Locate the cell with the specified text and output its [x, y] center coordinate. 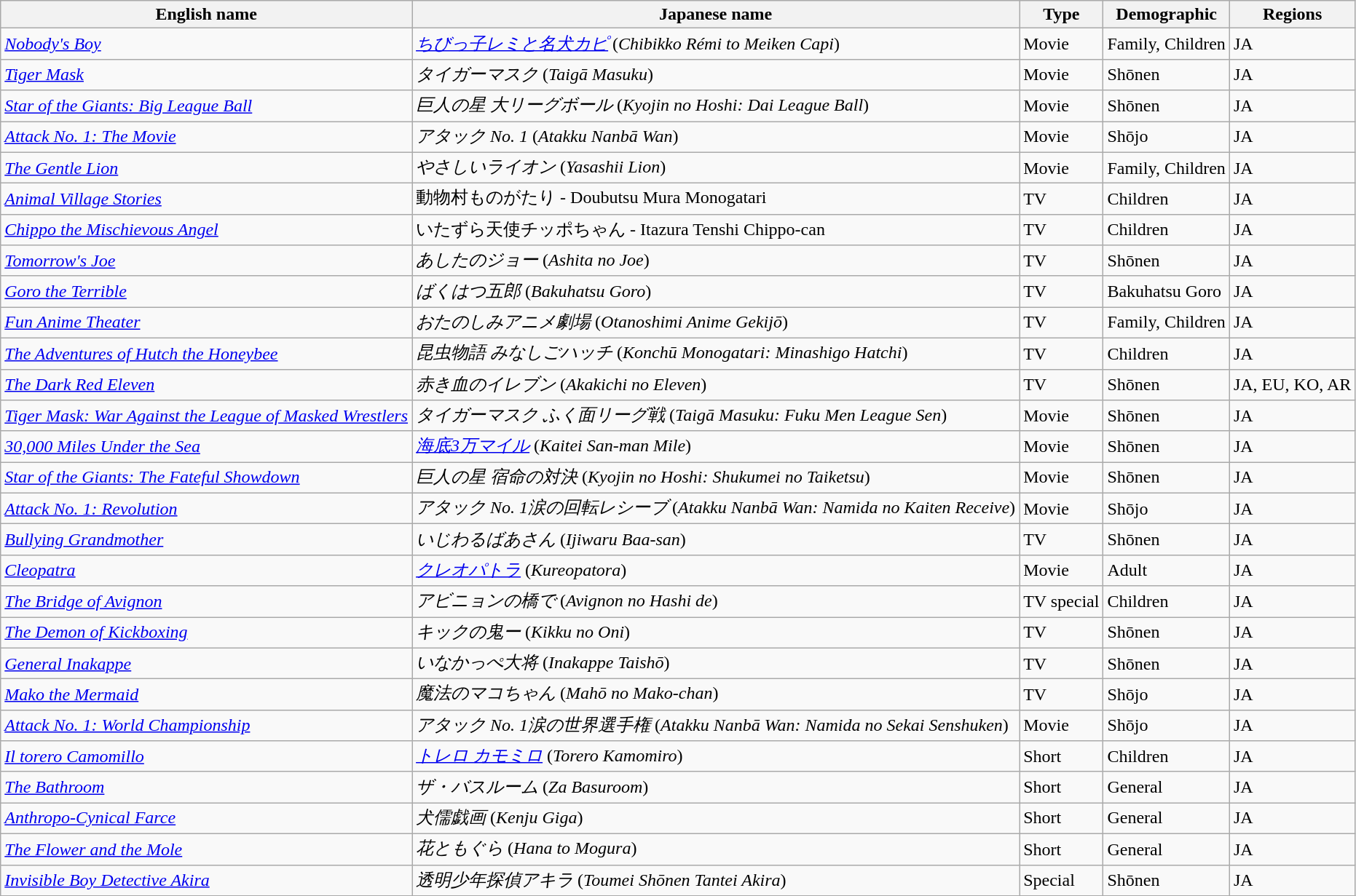
巨人の星 大リーグボール (Kyojin no Hoshi: Dai League Ball) [716, 106]
The Adventures of Hutch the Honeybee [207, 354]
動物村ものがたり - Doubutsu Mura Monogatari [716, 199]
The Flower and the Mole [207, 849]
Anthropo-Cynical Farce [207, 818]
巨人の星 宿命の対決 (Kyojin no Hoshi: Shukumei no Taiketsu) [716, 477]
Mako the Mermaid [207, 694]
おたのしみアニメ劇場 (Otanoshimi Anime Gekijō) [716, 323]
Chippo the Mischievous Angel [207, 230]
General Inakappe [207, 664]
アタック No. 1 (Atakku Nanbā Wan) [716, 137]
ちびっ子レミと名犬カピ (Chibikko Rémi to Meiken Capi) [716, 44]
Nobody's Boy [207, 44]
昆虫物語 みなしごハッチ (Konchū Monogatari: Minashigo Hatchi) [716, 354]
犬儒戯画 (Kenju Giga) [716, 818]
Il torero Camomillo [207, 757]
Animal Village Stories [207, 199]
Japanese name [716, 15]
いたずら天使チッポちゃん - Itazura Tenshi Chippo-can [716, 230]
Demographic [1167, 15]
TV special [1062, 601]
Star of the Giants: The Fateful Showdown [207, 477]
魔法のマコちゃん (Mahō no Mako-chan) [716, 694]
透明少年探偵アキラ (Toumei Shōnen Tantei Akira) [716, 881]
Bullying Grandmother [207, 540]
Attack No. 1: World Championship [207, 725]
Type [1062, 15]
Bakuhatsu Goro [1167, 291]
いなかっぺ大将 (Inakappe Taishō) [716, 664]
Special [1062, 881]
海底3万マイル (Kaitei San-man Mile) [716, 447]
いじわるばあさん (Ijiwaru Baa-san) [716, 540]
赤き血のイレブン (Akakichi no Eleven) [716, 384]
Invisible Boy Detective Akira [207, 881]
アタック No. 1涙の回転レシーブ (Atakku Nanbā Wan: Namida no Kaiten Receive) [716, 508]
English name [207, 15]
Tomorrow's Joe [207, 261]
アタック No. 1涙の世界選手権 (Atakku Nanbā Wan: Namida no Sekai Senshuken) [716, 725]
JA, EU, KO, AR [1292, 384]
The Gentle Lion [207, 167]
Regions [1292, 15]
ザ・バスルーム (Za Basuroom) [716, 788]
Goro the Terrible [207, 291]
ばくはつ五郎 (Bakuhatsu Goro) [716, 291]
Cleopatra [207, 571]
The Bridge of Avignon [207, 601]
クレオパトラ (Kureopatora) [716, 571]
Tiger Mask: War Against the League of Masked Wrestlers [207, 416]
The Demon of Kickboxing [207, 633]
Tiger Mask [207, 74]
タイガーマスク ふく面リーグ戦 (Taigā Masuku: Fuku Men League Sen) [716, 416]
花ともぐら (Hana to Mogura) [716, 849]
Adult [1167, 571]
アビニョンの橋で (Avignon no Hashi de) [716, 601]
Fun Anime Theater [207, 323]
タイガーマスク (Taigā Masuku) [716, 74]
トレロ カモミロ (Torero Kamomiro) [716, 757]
やさしいライオン (Yasashii Lion) [716, 167]
Star of the Giants: Big League Ball [207, 106]
30,000 Miles Under the Sea [207, 447]
The Bathroom [207, 788]
The Dark Red Eleven [207, 384]
Attack No. 1: Revolution [207, 508]
あしたのジョー (Ashita no Joe) [716, 261]
Attack No. 1: The Movie [207, 137]
キックの鬼ー (Kikku no Oni) [716, 633]
